Return [x, y] of the center of cell containing provided text 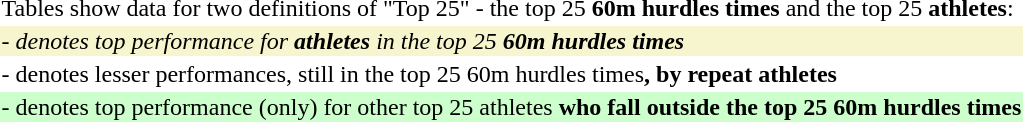
- denotes top performance for athletes in the top 25 60m hurdles times [512, 41]
- denotes top performance (only) for other top 25 athletes who fall outside the top 25 60m hurdles times [512, 107]
- denotes lesser performances, still in the top 25 60m hurdles times, by repeat athletes [512, 74]
